Determine the (x, y) coordinate at the center of the cell enclosing the given text.  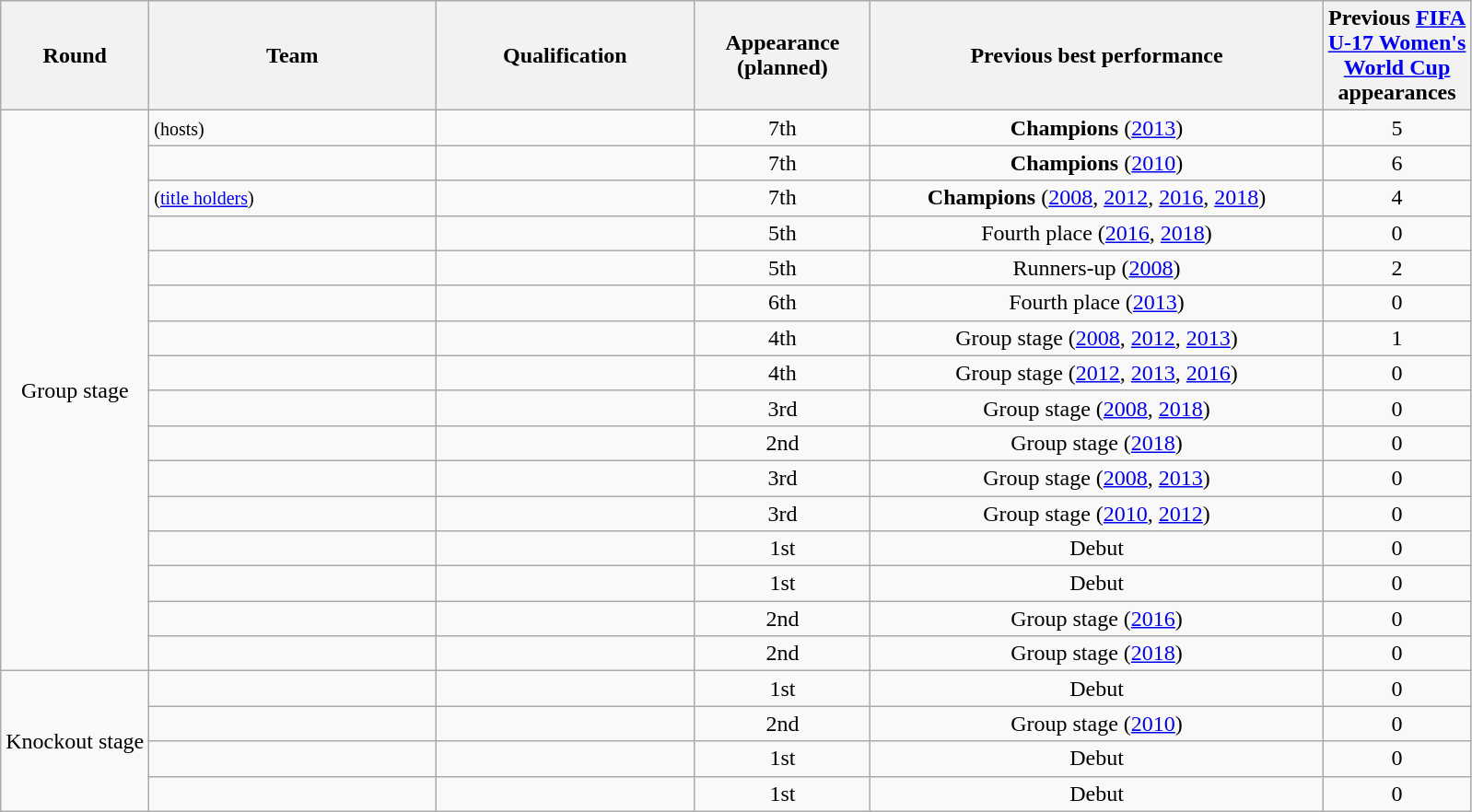
Round (76, 55)
6 (1396, 163)
Appearance(planned) (783, 55)
Group stage (2016) (1096, 619)
Group stage (2008, 2013) (1096, 478)
(title holders) (293, 198)
Group stage (2010, 2012) (1096, 513)
Qualification (566, 55)
Knockout stage (76, 741)
Champions (2008, 2012, 2016, 2018) (1096, 198)
4 (1396, 198)
6th (783, 303)
Group stage (2008, 2018) (1096, 408)
(hosts) (293, 128)
Group stage (2008, 2012, 2013) (1096, 338)
2 (1396, 268)
Previous FIFA U-17 Women's World Cup appearances (1396, 55)
Group stage (2010) (1096, 724)
Champions (2013) (1096, 128)
5 (1396, 128)
Runners-up (2008) (1096, 268)
Group stage (76, 390)
1 (1396, 338)
Previous best performance (1096, 55)
Team (293, 55)
Fourth place (2013) (1096, 303)
Group stage (2012, 2013, 2016) (1096, 373)
Champions (2010) (1096, 163)
Fourth place (2016, 2018) (1096, 233)
